Pinpoint the cell where the given text exists, returning its [x, y] midpoint coordinate. 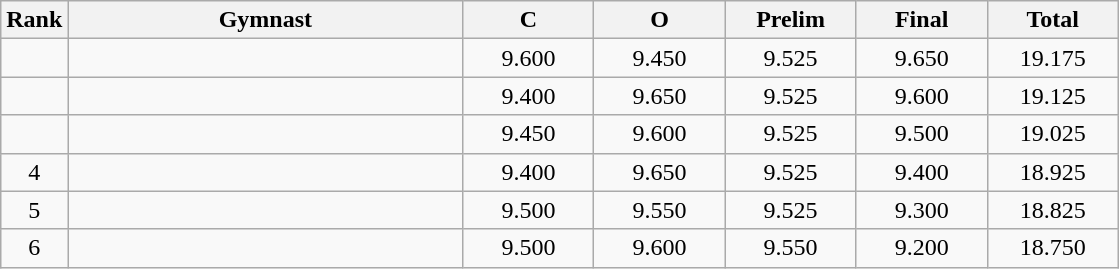
19.125 [1052, 96]
Total [1052, 20]
O [660, 20]
6 [34, 248]
19.175 [1052, 58]
9.200 [922, 248]
9.300 [922, 210]
Final [922, 20]
5 [34, 210]
18.925 [1052, 172]
Rank [34, 20]
18.750 [1052, 248]
4 [34, 172]
C [528, 20]
Prelim [790, 20]
19.025 [1052, 134]
18.825 [1052, 210]
Gymnast [266, 20]
